Return [x, y] of the center of cell containing provided text 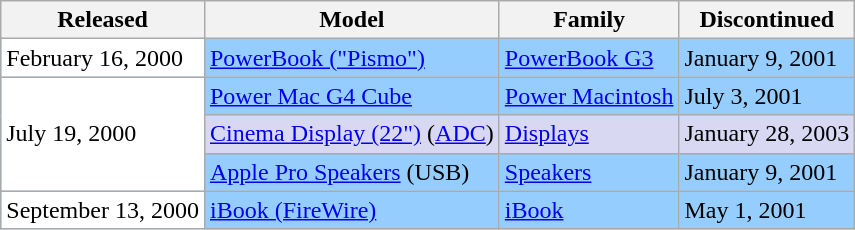
Displays [589, 134]
September 13, 2000 [103, 210]
Model [352, 20]
Released [103, 20]
July 19, 2000 [103, 134]
Cinema Display (22") (ADC) [352, 134]
PowerBook G3 [589, 58]
Power Mac G4 Cube [352, 96]
January 28, 2003 [767, 134]
Apple Pro Speakers (USB) [352, 172]
Family [589, 20]
Discontinued [767, 20]
PowerBook ("Pismo") [352, 58]
iBook [589, 210]
May 1, 2001 [767, 210]
Speakers [589, 172]
February 16, 2000 [103, 58]
July 3, 2001 [767, 96]
iBook (FireWire) [352, 210]
Power Macintosh [589, 96]
